Output the [x, y] coordinate of the center of the cell containing the given text.  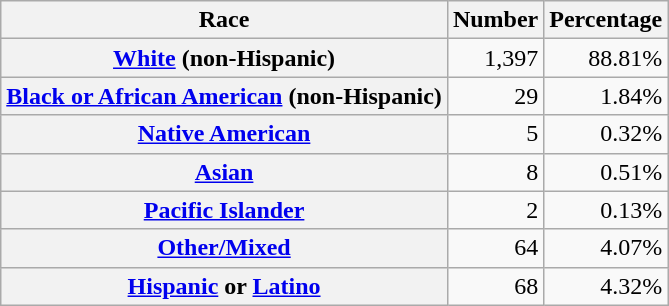
0.13% [606, 210]
Black or African American (non-Hispanic) [224, 96]
Pacific Islander [224, 210]
Number [495, 20]
4.07% [606, 248]
8 [495, 172]
88.81% [606, 58]
0.32% [606, 134]
4.32% [606, 286]
68 [495, 286]
Native American [224, 134]
1,397 [495, 58]
Asian [224, 172]
Race [224, 20]
2 [495, 210]
0.51% [606, 172]
Percentage [606, 20]
64 [495, 248]
White (non-Hispanic) [224, 58]
29 [495, 96]
Hispanic or Latino [224, 286]
1.84% [606, 96]
5 [495, 134]
Other/Mixed [224, 248]
